Identify which cell holds the provided text, then report its [x, y] central coordinate. 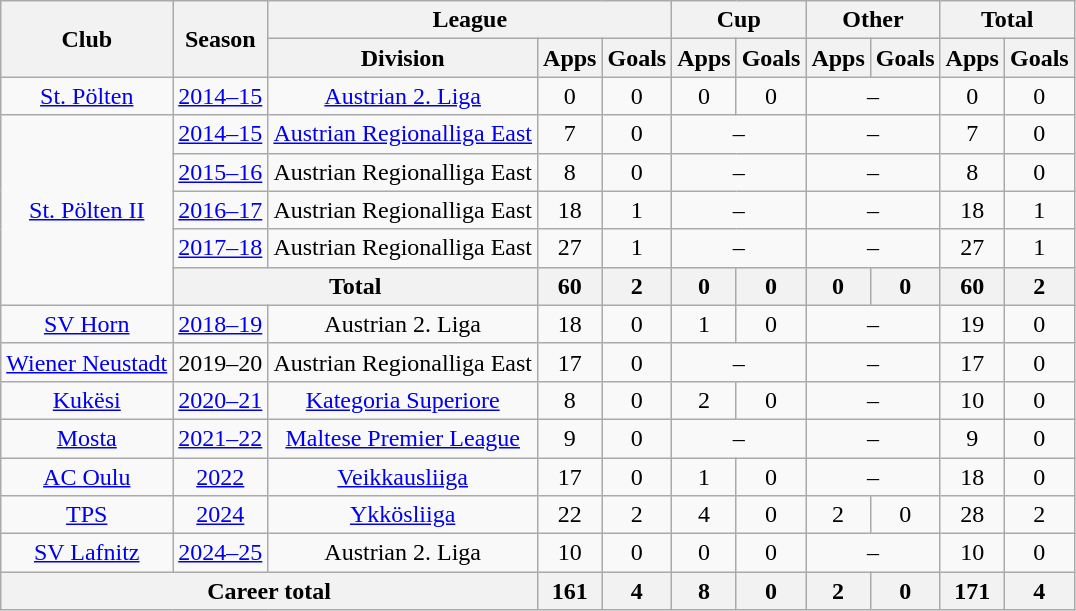
2016–17 [220, 210]
2019–20 [220, 362]
Mosta [87, 438]
Career total [270, 591]
2022 [220, 477]
Veikkausliiga [403, 477]
Wiener Neustadt [87, 362]
28 [972, 515]
19 [972, 324]
2017–18 [220, 248]
TPS [87, 515]
2018–19 [220, 324]
Kukësi [87, 400]
2020–21 [220, 400]
SV Lafnitz [87, 553]
171 [972, 591]
22 [570, 515]
Division [403, 58]
Other [873, 20]
2021–22 [220, 438]
2015–16 [220, 172]
Maltese Premier League [403, 438]
League [470, 20]
Season [220, 39]
Cup [739, 20]
Ykkösliiga [403, 515]
AC Oulu [87, 477]
2024–25 [220, 553]
St. Pölten II [87, 210]
2024 [220, 515]
Kategoria Superiore [403, 400]
SV Horn [87, 324]
161 [570, 591]
St. Pölten [87, 96]
Club [87, 39]
